Output the [X, Y] coordinate of the center of the cell containing the given text.  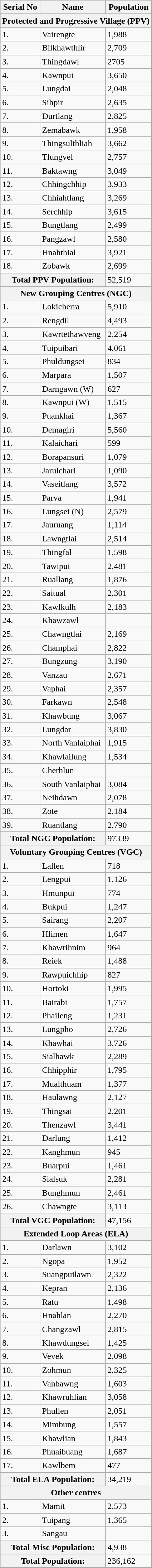
33. [20, 743]
32. [20, 729]
Phuldungsei [73, 361]
Sialsuk [73, 1179]
2,270 [129, 1316]
Serchhip [73, 212]
5,910 [129, 307]
27. [20, 661]
1,114 [129, 525]
3,662 [129, 143]
4,938 [129, 1547]
Lungsei (N) [73, 511]
1,126 [129, 879]
2,322 [129, 1275]
34. [20, 757]
2,699 [129, 266]
28. [20, 675]
Mualthuam [73, 1084]
Jarulchari [73, 471]
1,412 [129, 1138]
Ruallang [73, 579]
Hnahthial [73, 252]
Bilkhawthlir [73, 48]
Khawdungsei [73, 1343]
Total Misc Population: [53, 1547]
834 [129, 361]
Hlimen [73, 934]
Borapansuri [73, 457]
1,995 [129, 988]
Khawzawl [73, 621]
1,687 [129, 1452]
Hmunpui [73, 893]
945 [129, 1152]
627 [129, 389]
Tuipang [73, 1520]
34,219 [129, 1479]
1,941 [129, 498]
2,136 [129, 1288]
Total Population: [53, 1561]
Voluntary Grouping Centres (VGC) [76, 852]
Vanbawng [73, 1384]
Lokicherra [73, 307]
Darngawn (W) [73, 389]
Bungzung [73, 661]
Vevek [73, 1356]
Total PPV Population: [53, 280]
3,615 [129, 212]
2,514 [129, 539]
Cherhlun [73, 770]
Phaileng [73, 1015]
2,207 [129, 920]
4,061 [129, 348]
36. [20, 784]
1,534 [129, 757]
Lungdar [73, 729]
Khawlailung [73, 757]
Phullen [73, 1411]
Saitual [73, 593]
Other centres [76, 1493]
2,169 [129, 634]
1,988 [129, 34]
2,481 [129, 566]
Zohmun [73, 1370]
Kawrtethawveng [73, 334]
2,325 [129, 1370]
Chhingchhip [73, 184]
Thingsulthliah [73, 143]
Lawngtlai [73, 539]
39. [20, 825]
Baktawng [73, 171]
3,102 [129, 1247]
2705 [129, 62]
1,079 [129, 457]
Hortoki [73, 988]
2,183 [129, 607]
Darlawn [73, 1247]
964 [129, 947]
2,579 [129, 511]
Bunghmun [73, 1193]
Rengdil [73, 320]
1,507 [129, 375]
Total VGC Population: [53, 1220]
3,933 [129, 184]
Changzawl [73, 1329]
Vaphai [73, 689]
2,671 [129, 675]
Bairabi [73, 1002]
Kepran [73, 1288]
3,058 [129, 1397]
Mimbung [73, 1424]
Bukpui [73, 907]
Durtlang [73, 116]
Extended Loop Areas (ELA) [76, 1234]
2,822 [129, 648]
31. [20, 716]
Kawlbem [73, 1465]
1,647 [129, 934]
Thingsai [73, 1111]
236,162 [129, 1561]
Farkawn [73, 702]
1,915 [129, 743]
Champhai [73, 648]
1,515 [129, 402]
Chawngtlai [73, 634]
Name [73, 7]
Tuipuibari [73, 348]
Puankhai [73, 416]
1,958 [129, 130]
Zemabawk [73, 130]
29. [20, 689]
1,488 [129, 961]
Khawruhlian [73, 1397]
Kawnpui (W) [73, 402]
718 [129, 866]
Lungpho [73, 1029]
3,650 [129, 75]
3,441 [129, 1125]
Thingdawl [73, 62]
35. [20, 770]
2,127 [129, 1097]
Phuaibuang [73, 1452]
Marpara [73, 375]
774 [129, 893]
Kawnpui [73, 75]
2,757 [129, 157]
Vairengte [73, 34]
3,067 [129, 716]
1,843 [129, 1438]
97339 [129, 839]
Buarpui [73, 1166]
Ruantlang [73, 825]
1,365 [129, 1520]
2,461 [129, 1193]
2,726 [129, 1029]
1,598 [129, 552]
1,498 [129, 1302]
Ngopa [73, 1261]
Serial No [20, 7]
2,573 [129, 1506]
New Grouping Centres (NGC) [76, 293]
4,493 [129, 320]
37. [20, 797]
South Vanlaiphai [73, 784]
2,499 [129, 225]
Chhiahtlang [73, 198]
1,247 [129, 907]
1,425 [129, 1343]
2,580 [129, 239]
2,048 [129, 89]
Haulawng [73, 1097]
3,830 [129, 729]
2,709 [129, 48]
Ratu [73, 1302]
47,156 [129, 1220]
2,825 [129, 116]
Khawrihnim [73, 947]
3,190 [129, 661]
Tlungvel [73, 157]
Total NGC Population: [53, 839]
Neihdawn [73, 797]
Kawlkulh [73, 607]
Sairang [73, 920]
3,726 [129, 1043]
1,377 [129, 1084]
1,557 [129, 1424]
3,113 [129, 1206]
1,367 [129, 416]
Parva [73, 498]
Vanzau [73, 675]
Chawngte [73, 1206]
2,635 [129, 102]
Zobawk [73, 266]
Tawipui [73, 566]
1,603 [129, 1384]
1,090 [129, 471]
Jauruang [73, 525]
Hnahlan [73, 1316]
Darlung [73, 1138]
2,790 [129, 825]
2,301 [129, 593]
3,269 [129, 198]
Sialhawk [73, 1057]
38. [20, 811]
2,051 [129, 1411]
1,757 [129, 1002]
2,281 [129, 1179]
3,572 [129, 484]
Kanghmun [73, 1152]
3,084 [129, 784]
2,098 [129, 1356]
Zote [73, 811]
Suangpuilawn [73, 1275]
1,795 [129, 1070]
Thenzawl [73, 1125]
Pangzawl [73, 239]
Sangau [73, 1534]
827 [129, 975]
Reiek [73, 961]
Khawbung [73, 716]
1,231 [129, 1015]
Lengpui [73, 879]
1,461 [129, 1166]
2,201 [129, 1111]
Bungtlang [73, 225]
5,560 [129, 430]
30. [20, 702]
Lallen [73, 866]
Total ELA Population: [53, 1479]
52,519 [129, 280]
Kalaichari [73, 443]
2,289 [129, 1057]
Chhipphir [73, 1070]
2,254 [129, 334]
Thingfal [73, 552]
599 [129, 443]
Mamit [73, 1506]
2,815 [129, 1329]
2,357 [129, 689]
Khawlian [73, 1438]
Vaseitlang [73, 484]
North Vanlaiphai [73, 743]
1,876 [129, 579]
1,952 [129, 1261]
3,049 [129, 171]
2,184 [129, 811]
Rawpuichhip [73, 975]
Protected and Progressive Village (PPV) [76, 21]
2,078 [129, 797]
Demagiri [73, 430]
Population [129, 7]
3,921 [129, 252]
477 [129, 1465]
Lungdai [73, 89]
Khawhai [73, 1043]
Sihpir [73, 102]
2,548 [129, 702]
